Detect which cell encompasses the target text, then output its (X, Y) center coordinate. 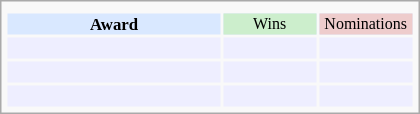
Wins (270, 24)
Nominations (366, 24)
Award (114, 24)
